Pinpoint the cell where the given text exists, returning its (x, y) midpoint coordinate. 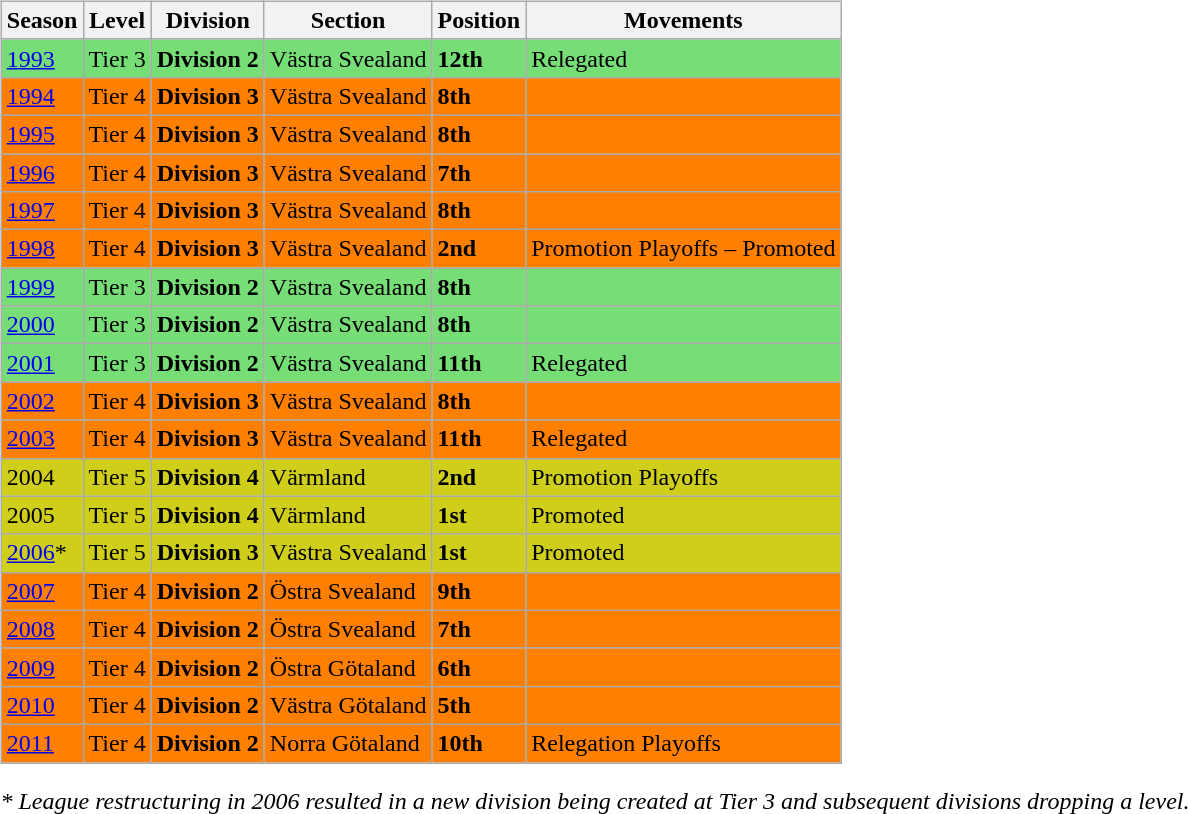
Division (208, 20)
9th (479, 591)
2002 (42, 401)
1995 (42, 134)
10th (479, 743)
Level (117, 20)
2007 (42, 591)
2000 (42, 325)
2006* (42, 553)
Section (348, 20)
12th (479, 58)
Movements (684, 20)
Relegation Playoffs (684, 743)
Promotion Playoffs (684, 477)
1998 (42, 249)
2004 (42, 477)
Season (42, 20)
2001 (42, 363)
1994 (42, 96)
1993 (42, 58)
5th (479, 705)
2008 (42, 629)
Promotion Playoffs – Promoted (684, 249)
2005 (42, 515)
6th (479, 667)
2003 (42, 439)
1999 (42, 287)
1997 (42, 211)
Östra Götaland (348, 667)
Position (479, 20)
Norra Götaland (348, 743)
Västra Götaland (348, 705)
2010 (42, 705)
2011 (42, 743)
2009 (42, 667)
1996 (42, 173)
